Search for the cell housing the specified text and yield its [x, y] center coordinate. 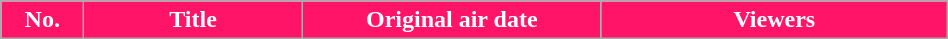
No. [42, 20]
Title [193, 20]
Viewers [774, 20]
Original air date [452, 20]
